Determine the (X, Y) coordinate at the center of the cell enclosing the given text.  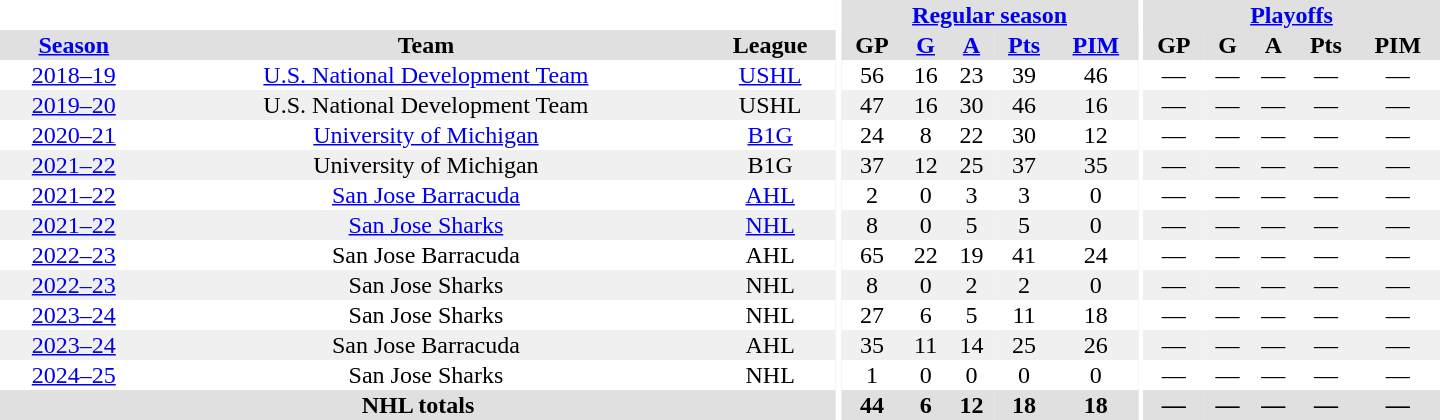
1 (872, 375)
47 (872, 105)
26 (1096, 345)
2018–19 (74, 75)
14 (972, 345)
Team (426, 45)
2024–25 (74, 375)
56 (872, 75)
27 (872, 315)
41 (1024, 255)
Playoffs (1292, 15)
44 (872, 405)
65 (872, 255)
NHL totals (418, 405)
2020–21 (74, 135)
League (770, 45)
2019–20 (74, 105)
23 (972, 75)
Regular season (990, 15)
Season (74, 45)
39 (1024, 75)
19 (972, 255)
